For the text-containing cell, return its midpoint in (x, y) coordinate format. 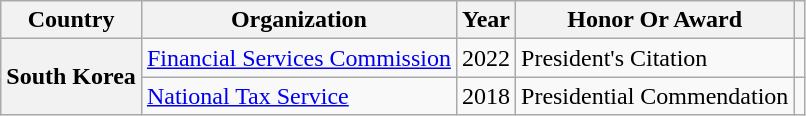
Financial Services Commission (298, 58)
2018 (486, 96)
President's Citation (655, 58)
South Korea (72, 77)
Honor Or Award (655, 20)
2022 (486, 58)
Presidential Commendation (655, 96)
Country (72, 20)
Year (486, 20)
Organization (298, 20)
National Tax Service (298, 96)
